Scan for the cell matching the given text and deliver its (x, y) coordinate at center. 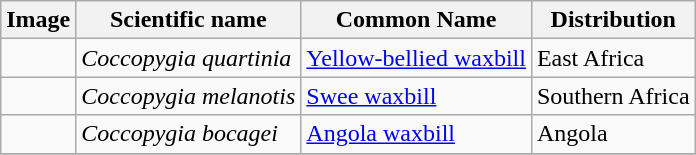
Scientific name (188, 20)
Image (38, 20)
Angola (613, 134)
Yellow-bellied waxbill (416, 58)
Angola waxbill (416, 134)
Southern Africa (613, 96)
Distribution (613, 20)
East Africa (613, 58)
Swee waxbill (416, 96)
Coccopygia bocagei (188, 134)
Coccopygia melanotis (188, 96)
Coccopygia quartinia (188, 58)
Common Name (416, 20)
